Return the (X, Y) coordinate for the center point of the cell that contains the specified text.  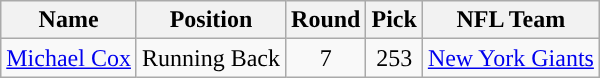
Pick (394, 20)
NFL Team (510, 20)
New York Giants (510, 58)
7 (326, 58)
Round (326, 20)
Michael Cox (69, 58)
Position (210, 20)
Running Back (210, 58)
253 (394, 58)
Name (69, 20)
